Extract the (x, y) coordinate from the center of the cell holding the provided text.  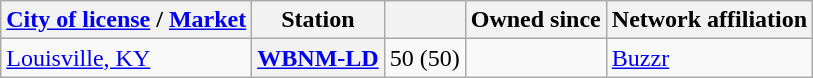
WBNM-LD (318, 58)
Buzzr (709, 58)
50 (50) (424, 58)
Network affiliation (709, 20)
Owned since (536, 20)
Louisville, KY (126, 58)
City of license / Market (126, 20)
Station (318, 20)
